Capture the cell that displays the provided text and extract its (X, Y) central coordinate. 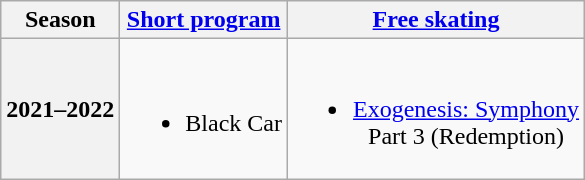
Black Car (204, 109)
Season (60, 20)
Exogenesis: Symphony Part 3 (Redemption) (436, 109)
Free skating (436, 20)
2021–2022 (60, 109)
Short program (204, 20)
